Identify which cell holds the provided text, then report its (X, Y) central coordinate. 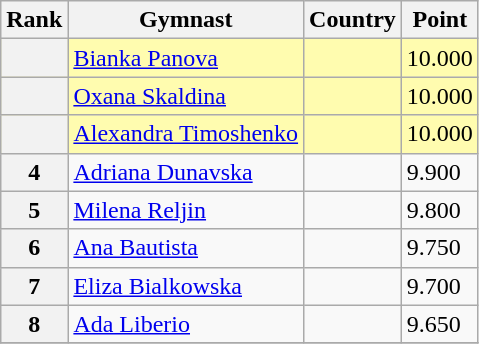
9.900 (440, 172)
Ana Bautista (186, 248)
9.650 (440, 324)
Bianka Panova (186, 58)
Rank (34, 20)
Eliza Bialkowska (186, 286)
Milena Reljin (186, 210)
4 (34, 172)
Adriana Dunavska (186, 172)
6 (34, 248)
9.700 (440, 286)
7 (34, 286)
Gymnast (186, 20)
9.750 (440, 248)
9.800 (440, 210)
8 (34, 324)
Country (353, 20)
Oxana Skaldina (186, 96)
Point (440, 20)
5 (34, 210)
Alexandra Timoshenko (186, 134)
Ada Liberio (186, 324)
